For the text-containing cell, return its midpoint in [X, Y] coordinate format. 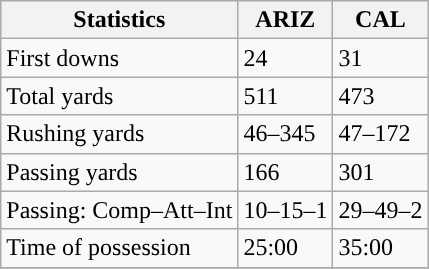
Total yards [120, 96]
ARIZ [286, 20]
31 [380, 58]
301 [380, 172]
CAL [380, 20]
47–172 [380, 134]
166 [286, 172]
511 [286, 96]
473 [380, 96]
Time of possession [120, 248]
29–49–2 [380, 210]
Rushing yards [120, 134]
25:00 [286, 248]
Passing: Comp–Att–Int [120, 210]
Statistics [120, 20]
First downs [120, 58]
10–15–1 [286, 210]
46–345 [286, 134]
Passing yards [120, 172]
35:00 [380, 248]
24 [286, 58]
